From the cell containing the given text, extract its center point as (x, y) coordinate. 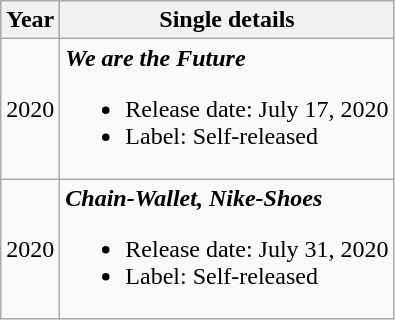
Chain-Wallet, Nike-ShoesRelease date: July 31, 2020Label: Self-released (227, 249)
Year (30, 20)
Single details (227, 20)
We are the FutureRelease date: July 17, 2020Label: Self-released (227, 109)
